Capture the cell that displays the provided text and extract its [x, y] central coordinate. 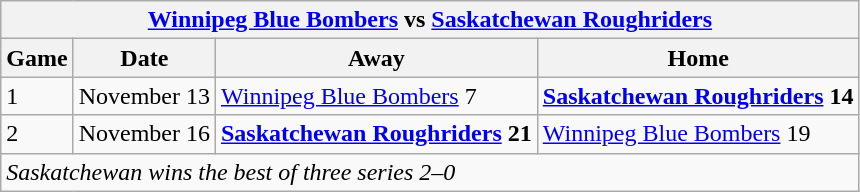
Date [144, 58]
Saskatchewan wins the best of three series 2–0 [430, 172]
Away [376, 58]
Saskatchewan Roughriders 21 [376, 134]
Winnipeg Blue Bombers 19 [698, 134]
Saskatchewan Roughriders 14 [698, 96]
November 13 [144, 96]
Winnipeg Blue Bombers vs Saskatchewan Roughriders [430, 20]
Winnipeg Blue Bombers 7 [376, 96]
2 [37, 134]
November 16 [144, 134]
Game [37, 58]
Home [698, 58]
1 [37, 96]
